Extract the (X, Y) coordinate from the center of the cell holding the provided text.  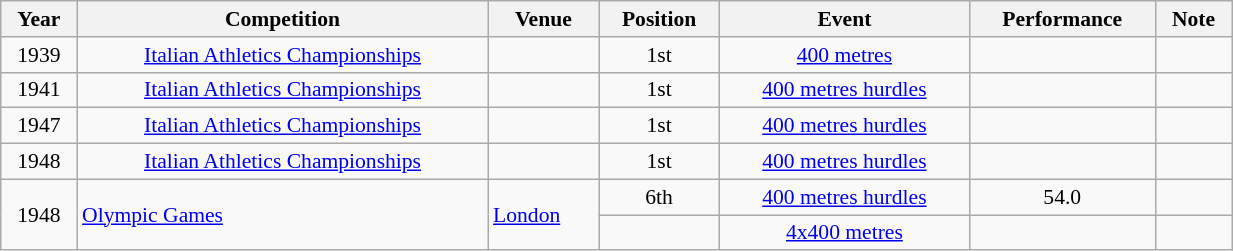
400 metres (845, 55)
Performance (1062, 19)
Year (39, 19)
London (544, 214)
Venue (544, 19)
6th (660, 197)
Competition (282, 19)
1947 (39, 126)
1941 (39, 90)
1939 (39, 55)
Note (1193, 19)
Position (660, 19)
4x400 metres (845, 233)
Olympic Games (282, 214)
Event (845, 19)
54.0 (1062, 197)
